Return [X, Y] of the center of cell containing provided text 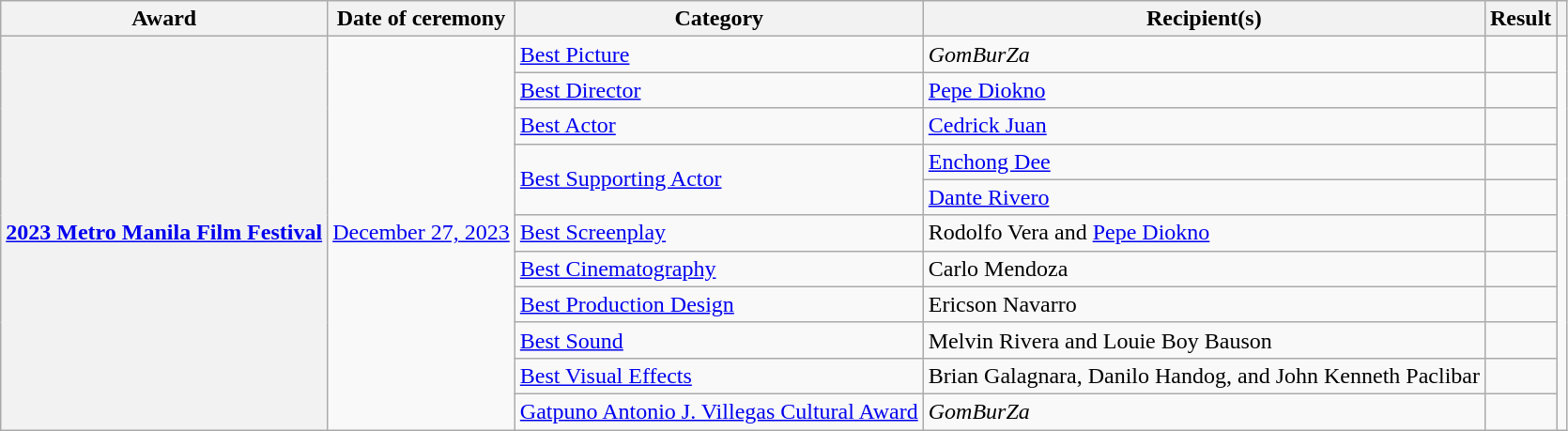
Best Picture [719, 54]
Best Production Design [719, 304]
Rodolfo Vera and Pepe Diokno [1204, 233]
Best Visual Effects [719, 376]
Date of ceremony [422, 19]
Dante Rivero [1204, 197]
Result [1520, 19]
Best Actor [719, 126]
Best Screenplay [719, 233]
Ericson Navarro [1204, 304]
Recipient(s) [1204, 19]
Pepe Diokno [1204, 90]
December 27, 2023 [422, 233]
Melvin Rivera and Louie Boy Bauson [1204, 340]
Award [164, 19]
Best Sound [719, 340]
Enchong Dee [1204, 162]
Carlo Mendoza [1204, 269]
Cedrick Juan [1204, 126]
Category [719, 19]
Gatpuno Antonio J. Villegas Cultural Award [719, 411]
2023 Metro Manila Film Festival [164, 233]
Best Supporting Actor [719, 179]
Best Director [719, 90]
Best Cinematography [719, 269]
Brian Galagnara, Danilo Handog, and John Kenneth Paclibar [1204, 376]
